Detect which cell encompasses the target text, then output its [X, Y] center coordinate. 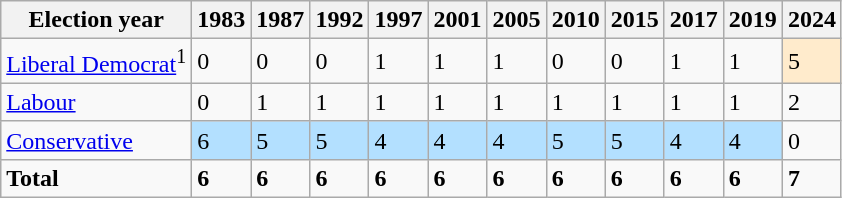
Total [96, 178]
2 [812, 102]
Conservative [96, 140]
Liberal Democrat1 [96, 62]
1987 [280, 20]
7 [812, 178]
2010 [576, 20]
2015 [634, 20]
1992 [340, 20]
1997 [398, 20]
2001 [458, 20]
1983 [222, 20]
2019 [752, 20]
2005 [516, 20]
Election year [96, 20]
2017 [694, 20]
2024 [812, 20]
Labour [96, 102]
